From the cell containing the given text, extract its center point as [x, y] coordinate. 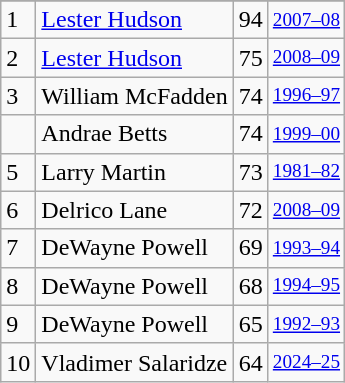
73 [250, 172]
94 [250, 20]
Andrae Betts [134, 134]
1996–97 [306, 96]
6 [18, 210]
Larry Martin [134, 172]
2007–08 [306, 20]
2 [18, 58]
64 [250, 362]
75 [250, 58]
8 [18, 286]
9 [18, 324]
William McFadden [134, 96]
68 [250, 286]
2024–25 [306, 362]
1999–00 [306, 134]
69 [250, 248]
3 [18, 96]
1992–93 [306, 324]
Delrico Lane [134, 210]
1981–82 [306, 172]
5 [18, 172]
1 [18, 20]
Vladimer Salaridze [134, 362]
10 [18, 362]
1993–94 [306, 248]
72 [250, 210]
65 [250, 324]
7 [18, 248]
1994–95 [306, 286]
